Return [x, y] of the center of cell containing provided text 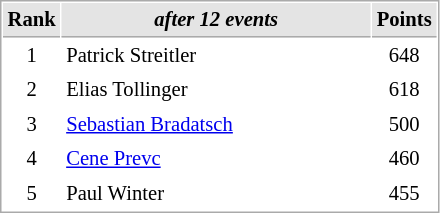
3 [32, 124]
after 12 events [216, 20]
460 [404, 158]
Patrick Streitler [216, 56]
5 [32, 194]
648 [404, 56]
Elias Tollinger [216, 90]
Rank [32, 20]
Sebastian Bradatsch [216, 124]
618 [404, 90]
Cene Prevc [216, 158]
4 [32, 158]
2 [32, 90]
455 [404, 194]
500 [404, 124]
Paul Winter [216, 194]
1 [32, 56]
Points [404, 20]
